Determine the [x, y] coordinate at the center of the cell enclosing the given text.  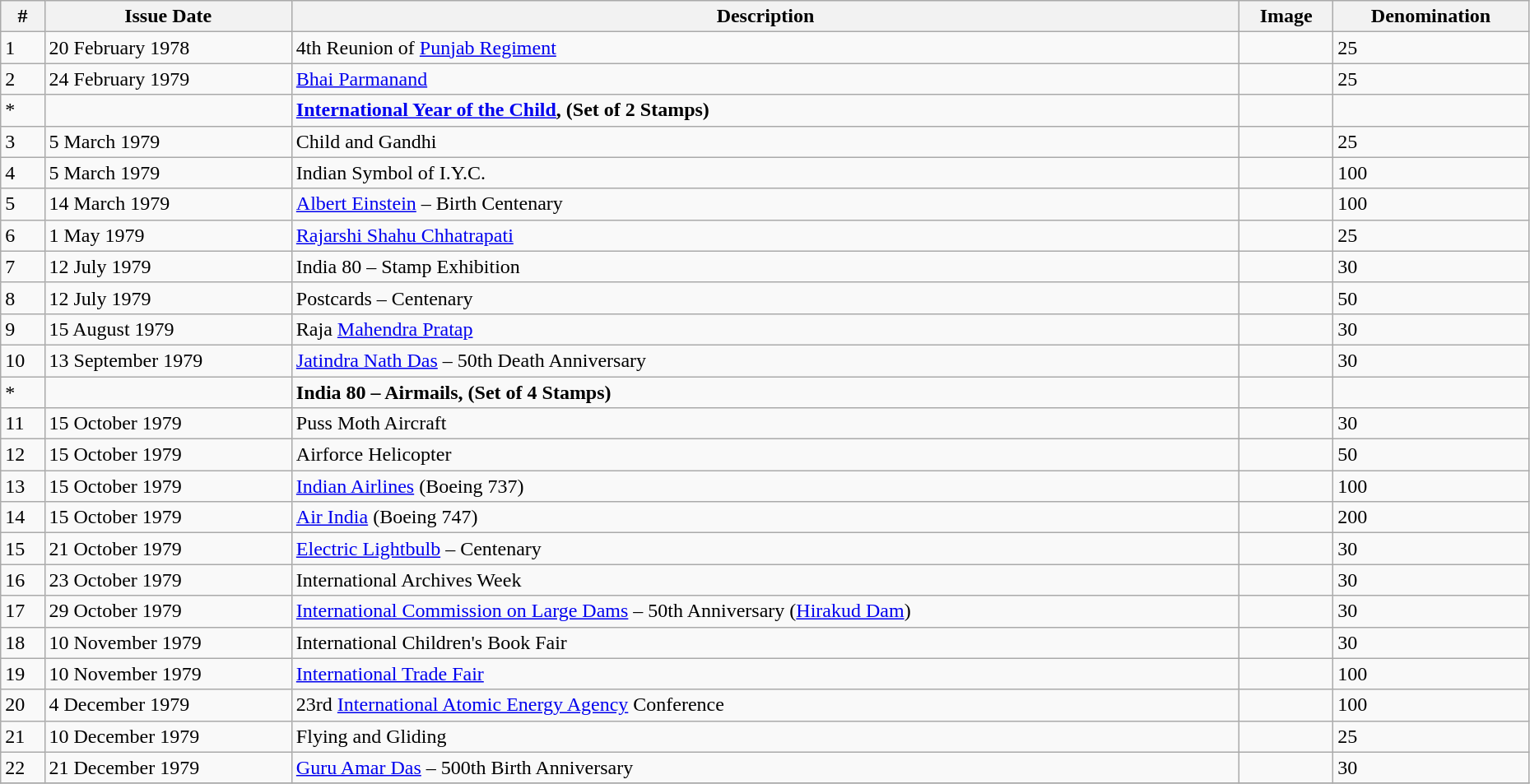
International Children's Book Fair [765, 643]
21 [23, 736]
23 October 1979 [168, 580]
21 December 1979 [168, 768]
21 October 1979 [168, 549]
20 February 1978 [168, 48]
Indian Airlines (Boeing 737) [765, 486]
Image [1286, 16]
4th Reunion of Punjab Regiment [765, 48]
Flying and Gliding [765, 736]
1 [23, 48]
Raja Mahendra Pratap [765, 329]
8 [23, 298]
Denomination [1431, 16]
# [23, 16]
13 September 1979 [168, 360]
India 80 – Stamp Exhibition [765, 267]
Puss Moth Aircraft [765, 424]
Postcards – Centenary [765, 298]
29 October 1979 [168, 611]
International Archives Week [765, 580]
15 [23, 549]
16 [23, 580]
7 [23, 267]
24 February 1979 [168, 79]
Jatindra Nath Das – 50th Death Anniversary [765, 360]
200 [1431, 517]
International Year of the Child, (Set of 2 Stamps) [765, 110]
14 [23, 517]
10 [23, 360]
Child and Gandhi [765, 141]
4 [23, 173]
3 [23, 141]
14 March 1979 [168, 204]
Bhai Parmanand [765, 79]
17 [23, 611]
19 [23, 674]
Description [765, 16]
India 80 – Airmails, (Set of 4 Stamps) [765, 392]
6 [23, 235]
10 December 1979 [168, 736]
15 August 1979 [168, 329]
12 [23, 455]
22 [23, 768]
Guru Amar Das – 500th Birth Anniversary [765, 768]
Indian Symbol of I.Y.C. [765, 173]
Air India (Boeing 747) [765, 517]
Rajarshi Shahu Chhatrapati [765, 235]
1 May 1979 [168, 235]
Albert Einstein – Birth Centenary [765, 204]
Airforce Helicopter [765, 455]
9 [23, 329]
5 [23, 204]
13 [23, 486]
20 [23, 705]
Electric Lightbulb – Centenary [765, 549]
11 [23, 424]
18 [23, 643]
Issue Date [168, 16]
International Trade Fair [765, 674]
4 December 1979 [168, 705]
2 [23, 79]
International Commission on Large Dams – 50th Anniversary (Hirakud Dam) [765, 611]
23rd International Atomic Energy Agency Conference [765, 705]
